Output the (X, Y) coordinate of the center of the cell containing the given text.  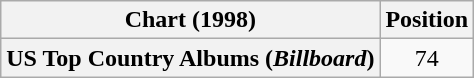
Chart (1998) (190, 20)
US Top Country Albums (Billboard) (190, 58)
Position (427, 20)
74 (427, 58)
